Find where the given text appears and provide that cell's center as (X, Y) coordinate. 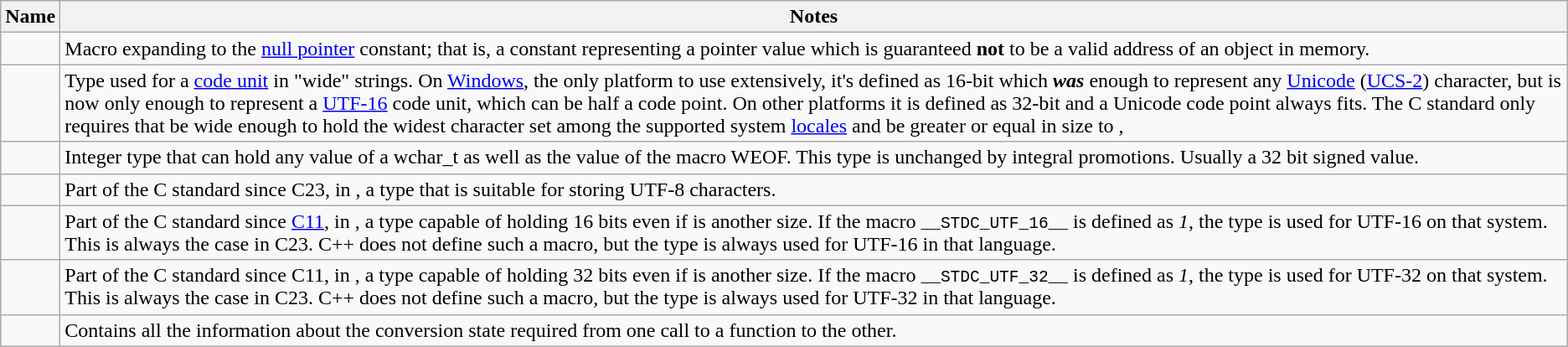
Name (30, 17)
Part of the C standard since C23, in , a type that is suitable for storing UTF-8 characters. (814, 189)
Notes (814, 17)
Contains all the information about the conversion state required from one call to a function to the other. (814, 330)
